Detect which cell encompasses the target text, then output its (x, y) center coordinate. 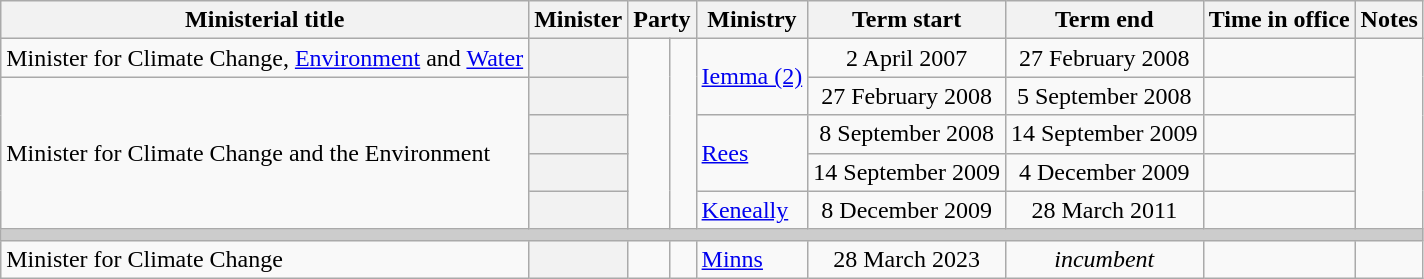
4 December 2009 (1104, 172)
Iemma (2) (752, 77)
Notes (1389, 20)
incumbent (1104, 259)
5 September 2008 (1104, 96)
Rees (752, 153)
Minister for Climate Change, Environment and Water (265, 58)
Ministry (752, 20)
28 March 2023 (907, 259)
Term end (1104, 20)
Minister (578, 20)
2 April 2007 (907, 58)
Minns (752, 259)
Ministerial title (265, 20)
Keneally (752, 210)
Time in office (1279, 20)
8 December 2009 (907, 210)
Party (662, 20)
28 March 2011 (1104, 210)
8 September 2008 (907, 134)
Minister for Climate Change (265, 259)
Minister for Climate Change and the Environment (265, 153)
Term start (907, 20)
